Output the [X, Y] coordinate of the center of the cell containing the given text.  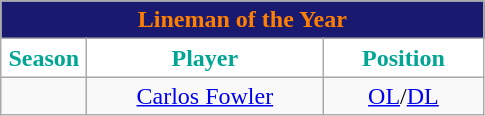
Season [44, 58]
Carlos Fowler [205, 96]
OL/DL [404, 96]
Position [404, 58]
Player [205, 58]
Lineman of the Year [242, 20]
